From the cell containing the given text, extract its center point as [X, Y] coordinate. 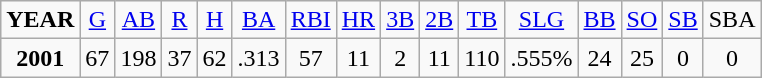
SBA [732, 20]
62 [214, 58]
37 [180, 58]
YEAR [40, 20]
BA [258, 20]
110 [482, 58]
.313 [258, 58]
SO [642, 20]
67 [98, 58]
.555% [542, 58]
AB [138, 20]
H [214, 20]
R [180, 20]
G [98, 20]
SLG [542, 20]
3B [400, 20]
2 [400, 58]
25 [642, 58]
57 [310, 58]
TB [482, 20]
198 [138, 58]
2001 [40, 58]
BB [600, 20]
RBI [310, 20]
SB [683, 20]
HR [358, 20]
24 [600, 58]
2B [440, 20]
